Identify which cell holds the provided text, then report its (x, y) central coordinate. 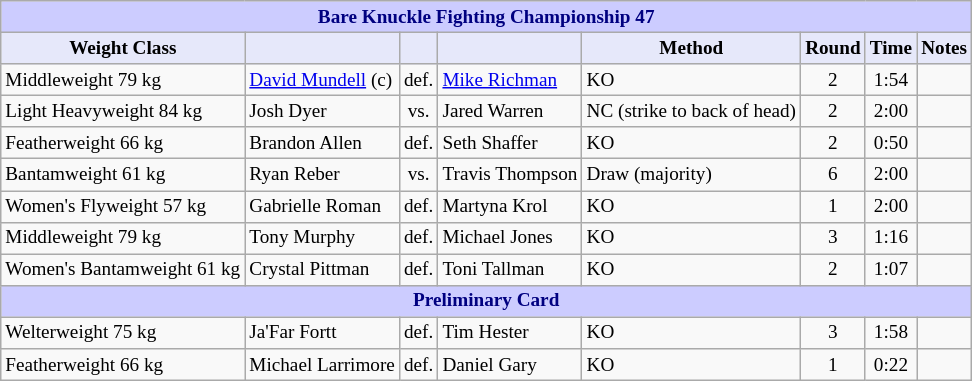
1:16 (890, 238)
NC (strike to back of head) (692, 111)
Seth Shaffer (510, 143)
1:58 (890, 333)
Time (890, 48)
Toni Tallman (510, 270)
Martyna Krol (510, 206)
Ja'Far Fortt (322, 333)
Bantamweight 61 kg (123, 175)
Light Heavyweight 84 kg (123, 111)
Women's Flyweight 57 kg (123, 206)
David Mundell (c) (322, 80)
Tony Murphy (322, 238)
Jared Warren (510, 111)
Draw (majority) (692, 175)
Weight Class (123, 48)
Tim Hester (510, 333)
1:54 (890, 80)
Round (834, 48)
0:22 (890, 365)
Brandon Allen (322, 143)
Welterweight 75 kg (123, 333)
Method (692, 48)
Women's Bantamweight 61 kg (123, 270)
Travis Thompson (510, 175)
Notes (944, 48)
Josh Dyer (322, 111)
0:50 (890, 143)
Bare Knuckle Fighting Championship 47 (486, 17)
1:07 (890, 270)
Crystal Pittman (322, 270)
Preliminary Card (486, 301)
Michael Larrimore (322, 365)
Ryan Reber (322, 175)
6 (834, 175)
Mike Richman (510, 80)
Michael Jones (510, 238)
Daniel Gary (510, 365)
Gabrielle Roman (322, 206)
